Extract the [x, y] coordinate from the center of the cell holding the provided text.  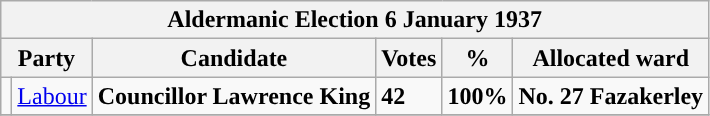
Aldermanic Election 6 January 1937 [355, 20]
100% [478, 96]
42 [409, 96]
Party [46, 58]
Votes [409, 58]
% [478, 58]
Labour [52, 96]
Councillor Lawrence King [234, 96]
Candidate [234, 58]
Allocated ward [611, 58]
No. 27 Fazakerley [611, 96]
